Determine the [X, Y] coordinate at the center of the cell enclosing the given text.  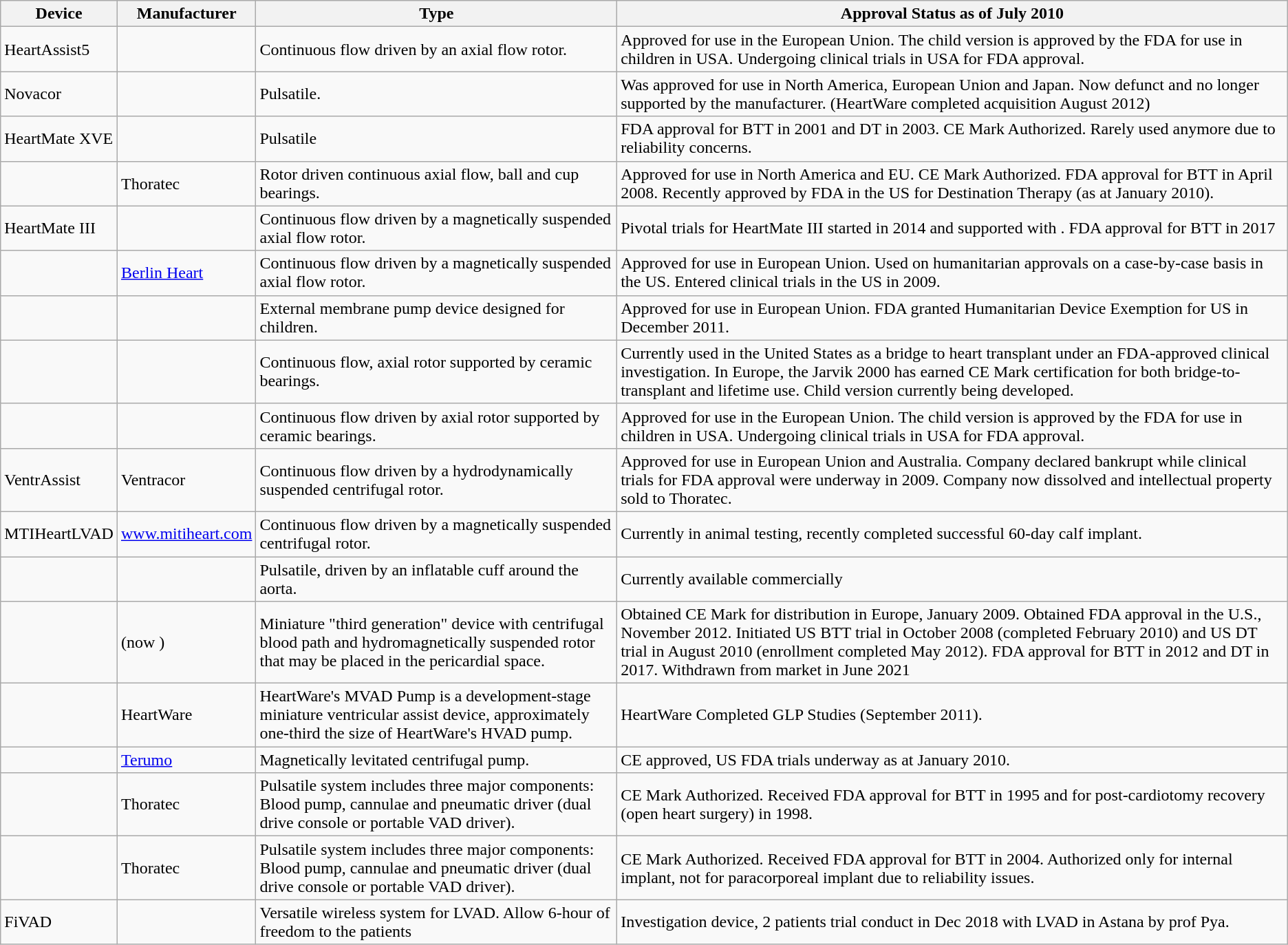
Novacor [59, 94]
Approved for use in European Union. Used on humanitarian approvals on a case-by-case basis in the US. Entered clinical trials in the US in 2009. [952, 273]
(now ) [186, 643]
Terumo [186, 760]
Pulsatile, driven by an inflatable cuff around the aorta. [436, 578]
External membrane pump device designed for children. [436, 318]
HeartWare Completed GLP Studies (September 2011). [952, 715]
Type [436, 14]
Approved for use in European Union. FDA granted Humanitarian Device Exemption for US in December 2011. [952, 318]
Continuous flow driven by a hydrodynamically suspended centrifugal rotor. [436, 480]
Continuous flow, axial rotor supported by ceramic bearings. [436, 372]
Investigation device, 2 patients trial conduct in Dec 2018 with LVAD in Astana by prof Pya. [952, 922]
Approval Status as of July 2010 [952, 14]
Manufacturer [186, 14]
Continuous flow driven by axial rotor supported by ceramic bearings. [436, 425]
CE approved, US FDA trials underway as at January 2010. [952, 760]
HeartWare [186, 715]
Currently available commercially [952, 578]
Pivotal trials for HeartMate III started in 2014 and supported with . FDA approval for BTT in 2017 [952, 229]
HeartMate III [59, 229]
Magnetically levitated centrifugal pump. [436, 760]
Ventracor [186, 480]
MTIHeartLVAD [59, 534]
Rotor driven continuous axial flow, ball and cup bearings. [436, 183]
Versatile wireless system for LVAD. Allow 6-hour of freedom to the patients [436, 922]
Currently in animal testing, recently completed successful 60-day calf implant. [952, 534]
Device [59, 14]
HeartAssist5 [59, 50]
HeartWare's MVAD Pump is a development-stage miniature ventricular assist device, approximately one-third the size of HeartWare's HVAD pump. [436, 715]
CE Mark Authorized. Received FDA approval for BTT in 1995 and for post-cardiotomy recovery (open heart surgery) in 1998. [952, 805]
VentrAssist [59, 480]
Continuous flow driven by an axial flow rotor. [436, 50]
FDA approval for BTT in 2001 and DT in 2003. CE Mark Authorized. Rarely used anymore due to reliability concerns. [952, 139]
Pulsatile. [436, 94]
FiVAD [59, 922]
HeartMate XVE [59, 139]
Miniature "third generation" device with centrifugal blood path and hydromagnetically suspended rotor that may be placed in the pericardial space. [436, 643]
Pulsatile [436, 139]
www.mitiheart.com [186, 534]
Continuous flow driven by a magnetically suspended centrifugal rotor. [436, 534]
Berlin Heart [186, 273]
